Provide the [x, y] coordinate of the cell's center where the given text is located.  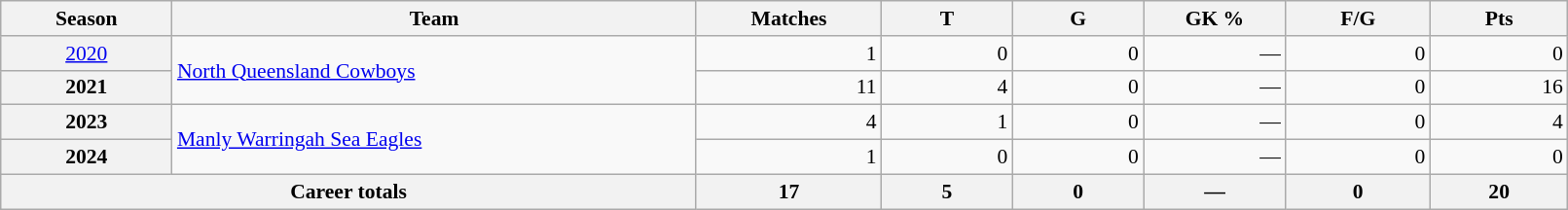
T [948, 18]
GK % [1215, 18]
Pts [1499, 18]
Manly Warringah Sea Eagles [434, 140]
2020 [87, 53]
Team [434, 18]
North Queensland Cowboys [434, 70]
Career totals [348, 192]
Matches [788, 18]
5 [948, 192]
Season [87, 18]
11 [788, 87]
2023 [87, 122]
17 [788, 192]
20 [1499, 192]
2024 [87, 157]
G [1078, 18]
2021 [87, 87]
F/G [1358, 18]
16 [1499, 87]
